Return the [x, y] coordinate for the center point of the cell that contains the specified text.  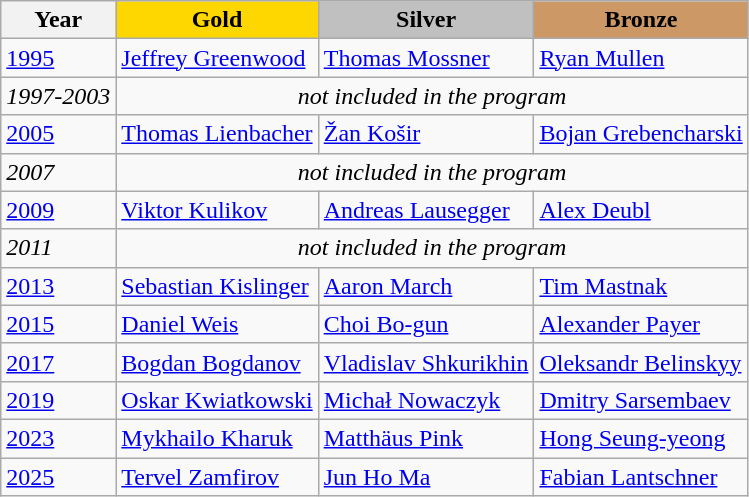
Michał Nowaczyk [426, 400]
Dmitry Sarsembaev [641, 400]
Fabian Lantschner [641, 477]
Thomas Lienbacher [217, 134]
2019 [58, 400]
Bogdan Bogdanov [217, 362]
Tervel Zamfirov [217, 477]
2023 [58, 438]
Andreas Lausegger [426, 210]
Sebastian Kislinger [217, 286]
Alex Deubl [641, 210]
Bronze [641, 20]
Hong Seung-yeong [641, 438]
2025 [58, 477]
1997-2003 [58, 96]
Žan Košir [426, 134]
Matthäus Pink [426, 438]
Thomas Mossner [426, 58]
2011 [58, 248]
Vladislav Shkurikhin [426, 362]
2015 [58, 324]
1995 [58, 58]
Oskar Kwiatkowski [217, 400]
Ryan Mullen [641, 58]
Aaron March [426, 286]
Jun Ho Ma [426, 477]
Viktor Kulikov [217, 210]
2013 [58, 286]
Tim Mastnak [641, 286]
Daniel Weis [217, 324]
Oleksandr Belinskyy [641, 362]
Year [58, 20]
Gold [217, 20]
2005 [58, 134]
2007 [58, 172]
Silver [426, 20]
2017 [58, 362]
Jeffrey Greenwood [217, 58]
Bojan Grebencharski [641, 134]
Choi Bo-gun [426, 324]
2009 [58, 210]
Mykhailo Kharuk [217, 438]
Alexander Payer [641, 324]
